Detect which cell encompasses the target text, then output its [x, y] center coordinate. 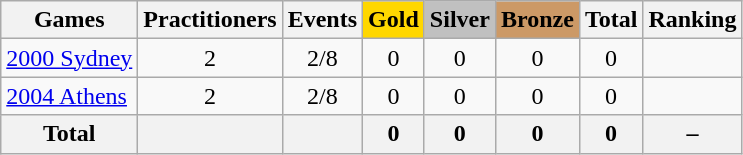
2000 Sydney [70, 58]
Events [322, 20]
– [692, 134]
Silver [460, 20]
Practitioners [210, 20]
Games [70, 20]
Bronze [537, 20]
Ranking [692, 20]
2004 Athens [70, 96]
Gold [394, 20]
